Locate the cell with the specified text and output its [x, y] center coordinate. 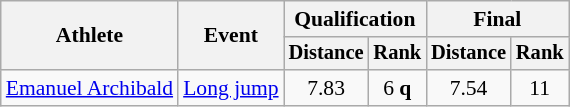
Final [497, 19]
7.83 [326, 88]
7.54 [468, 88]
Long jump [230, 88]
Qualification [355, 19]
6 q [397, 88]
Emanuel Archibald [90, 88]
Event [230, 36]
Athlete [90, 36]
11 [540, 88]
